From the cell containing the given text, extract its center point as [x, y] coordinate. 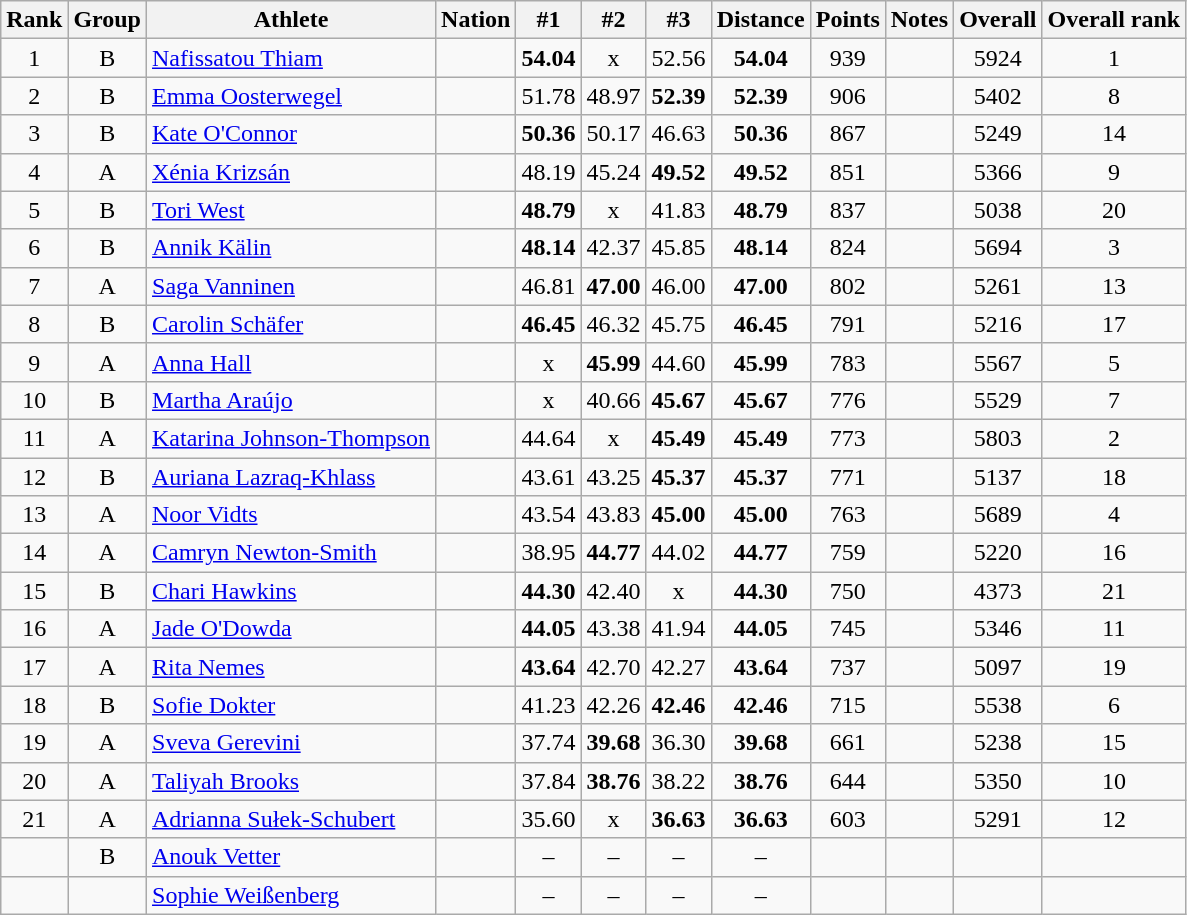
Nafissatou Thiam [292, 58]
5694 [998, 248]
Tori West [292, 210]
46.32 [614, 324]
Jade O'Dowda [292, 629]
50.17 [614, 134]
41.83 [678, 210]
661 [848, 743]
Taliyah Brooks [292, 781]
5249 [998, 134]
737 [848, 667]
773 [848, 438]
35.60 [548, 819]
5137 [998, 477]
48.19 [548, 172]
Anna Hall [292, 362]
906 [848, 96]
Sophie Weißenberg [292, 895]
37.84 [548, 781]
37.74 [548, 743]
52.56 [678, 58]
Emma Oosterwegel [292, 96]
Auriana Lazraq-Khlass [292, 477]
5097 [998, 667]
48.97 [614, 96]
Chari Hawkins [292, 591]
Overall rank [1114, 20]
603 [848, 819]
5238 [998, 743]
Kate O'Connor [292, 134]
Distance [760, 20]
Nation [476, 20]
#2 [614, 20]
5038 [998, 210]
851 [848, 172]
759 [848, 553]
5924 [998, 58]
42.27 [678, 667]
45.75 [678, 324]
Sofie Dokter [292, 705]
Carolin Schäfer [292, 324]
38.95 [548, 553]
46.00 [678, 286]
45.24 [614, 172]
4373 [998, 591]
5346 [998, 629]
Overall [998, 20]
Group [108, 20]
Xénia Krizsán [292, 172]
837 [848, 210]
802 [848, 286]
44.02 [678, 553]
5803 [998, 438]
38.22 [678, 781]
Camryn Newton-Smith [292, 553]
644 [848, 781]
Points [848, 20]
5529 [998, 400]
Athlete [292, 20]
5567 [998, 362]
41.94 [678, 629]
44.64 [548, 438]
5291 [998, 819]
745 [848, 629]
715 [848, 705]
5350 [998, 781]
42.37 [614, 248]
51.78 [548, 96]
Saga Vanninen [292, 286]
771 [848, 477]
43.54 [548, 515]
46.63 [678, 134]
5366 [998, 172]
42.40 [614, 591]
43.83 [614, 515]
763 [848, 515]
Annik Kälin [292, 248]
5402 [998, 96]
Sveva Gerevini [292, 743]
44.60 [678, 362]
Katarina Johnson-Thompson [292, 438]
5538 [998, 705]
791 [848, 324]
824 [848, 248]
43.61 [548, 477]
5261 [998, 286]
40.66 [614, 400]
783 [848, 362]
867 [848, 134]
Adrianna Sułek-Schubert [292, 819]
46.81 [548, 286]
Notes [919, 20]
45.85 [678, 248]
36.30 [678, 743]
42.70 [614, 667]
776 [848, 400]
#3 [678, 20]
Anouk Vetter [292, 857]
43.38 [614, 629]
43.25 [614, 477]
Rank [34, 20]
Rita Nemes [292, 667]
42.26 [614, 705]
41.23 [548, 705]
Martha Araújo [292, 400]
5220 [998, 553]
939 [848, 58]
750 [848, 591]
5216 [998, 324]
#1 [548, 20]
Noor Vidts [292, 515]
5689 [998, 515]
